For the text-containing cell, return its midpoint in (X, Y) coordinate format. 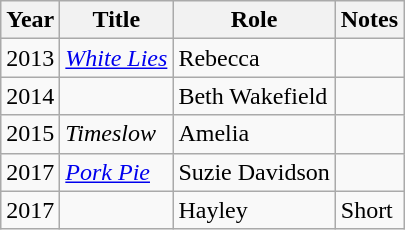
Pork Pie (116, 172)
Suzie Davidson (254, 172)
2013 (30, 58)
2014 (30, 96)
Title (116, 20)
Year (30, 20)
Role (254, 20)
Beth Wakefield (254, 96)
Hayley (254, 210)
2015 (30, 134)
Rebecca (254, 58)
Short (369, 210)
Amelia (254, 134)
White Lies (116, 58)
Notes (369, 20)
Timeslow (116, 134)
